Locate the cell with the specified text and output its [x, y] center coordinate. 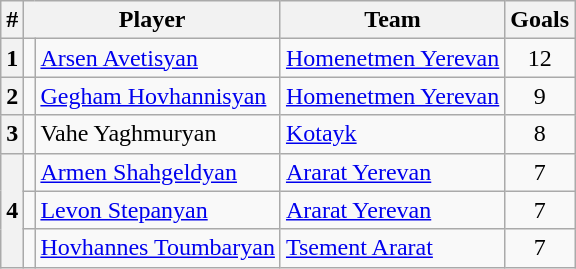
1 [12, 58]
Levon Stepanyan [158, 210]
4 [12, 210]
9 [540, 96]
Goals [540, 20]
12 [540, 58]
Tsement Ararat [392, 248]
Hovhannes Toumbaryan [158, 248]
Vahe Yaghmuryan [158, 134]
3 [12, 134]
Gegham Hovhannisyan [158, 96]
Player [152, 20]
Kotayk [392, 134]
8 [540, 134]
Armen Shahgeldyan [158, 172]
Team [392, 20]
Arsen Avetisyan [158, 58]
2 [12, 96]
# [12, 20]
